Return the [X, Y] coordinate for the center point of the cell that contains the specified text.  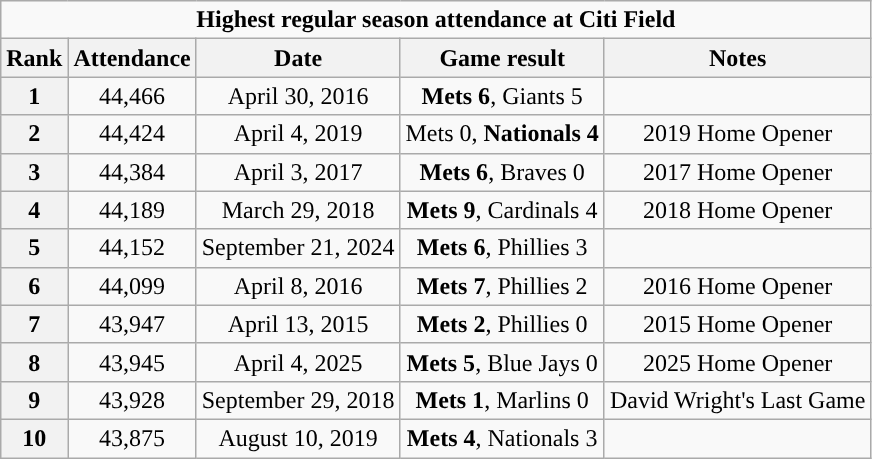
2017 Home Opener [738, 172]
March 29, 2018 [298, 210]
43,947 [132, 324]
Rank [34, 58]
April 8, 2016 [298, 286]
43,945 [132, 362]
44,189 [132, 210]
1 [34, 96]
Notes [738, 58]
September 21, 2024 [298, 248]
5 [34, 248]
Mets 5, Blue Jays 0 [502, 362]
3 [34, 172]
April 4, 2019 [298, 134]
43,928 [132, 400]
Attendance [132, 58]
September 29, 2018 [298, 400]
Mets 4, Nationals 3 [502, 438]
Mets 7, Phillies 2 [502, 286]
April 13, 2015 [298, 324]
9 [34, 400]
2015 Home Opener [738, 324]
6 [34, 286]
2 [34, 134]
April 30, 2016 [298, 96]
8 [34, 362]
Mets 6, Phillies 3 [502, 248]
2019 Home Opener [738, 134]
Mets 6, Giants 5 [502, 96]
David Wright's Last Game [738, 400]
August 10, 2019 [298, 438]
44,099 [132, 286]
44,424 [132, 134]
Mets 1, Marlins 0 [502, 400]
April 3, 2017 [298, 172]
Mets 9, Cardinals 4 [502, 210]
4 [34, 210]
Mets 6, Braves 0 [502, 172]
7 [34, 324]
2025 Home Opener [738, 362]
April 4, 2025 [298, 362]
Mets 0, Nationals 4 [502, 134]
Mets 2, Phillies 0 [502, 324]
Highest regular season attendance at Citi Field [436, 20]
43,875 [132, 438]
44,384 [132, 172]
10 [34, 438]
2018 Home Opener [738, 210]
44,466 [132, 96]
2016 Home Opener [738, 286]
Date [298, 58]
Game result [502, 58]
44,152 [132, 248]
